From the cell containing the given text, extract its center point as [x, y] coordinate. 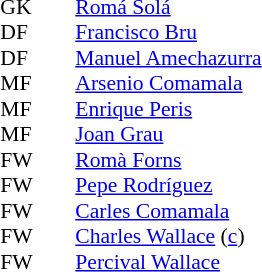
Joan Grau [168, 135]
Pepe Rodríguez [168, 185]
Arsenio Comamala [168, 83]
Romà Forns [168, 160]
Enrique Peris [168, 109]
Charles Wallace (c) [168, 237]
Manuel Amechazurra [168, 58]
Francisco Bru [168, 33]
Carles Comamala [168, 211]
